From the cell containing the given text, extract its center point as (x, y) coordinate. 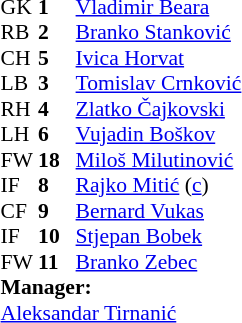
LH (20, 135)
Ivica Horvat (159, 58)
Tomislav Crnković (159, 83)
Vujadin Boškov (159, 135)
CF (20, 211)
5 (57, 58)
Branko Zebec (159, 262)
Branko Stanković (159, 33)
18 (57, 160)
2 (57, 33)
11 (57, 262)
3 (57, 83)
LB (20, 83)
9 (57, 211)
4 (57, 109)
8 (57, 185)
Manager: (122, 287)
CH (20, 58)
Zlatko Čajkovski (159, 109)
RB (20, 33)
Miloš Milutinović (159, 160)
10 (57, 237)
6 (57, 135)
Bernard Vukas (159, 211)
Rajko Mitić (c) (159, 185)
RH (20, 109)
Stjepan Bobek (159, 237)
